Search for the cell housing the specified text and yield its [x, y] center coordinate. 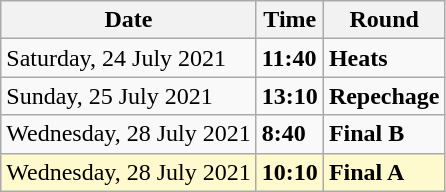
Final B [384, 134]
10:10 [290, 172]
Repechage [384, 96]
Heats [384, 58]
13:10 [290, 96]
Date [129, 20]
Final A [384, 172]
Round [384, 20]
Sunday, 25 July 2021 [129, 96]
11:40 [290, 58]
8:40 [290, 134]
Saturday, 24 July 2021 [129, 58]
Time [290, 20]
